Find where the given text appears and provide that cell's center as (x, y) coordinate. 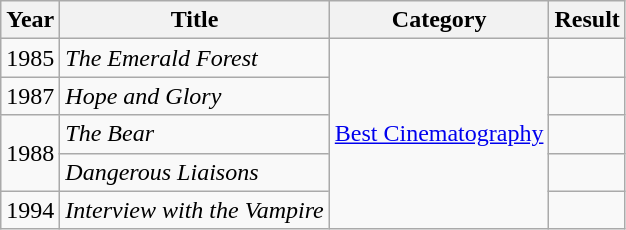
Year (30, 20)
Dangerous Liaisons (194, 172)
Interview with the Vampire (194, 210)
The Emerald Forest (194, 58)
1987 (30, 96)
Hope and Glory (194, 96)
1988 (30, 153)
Title (194, 20)
Category (439, 20)
1994 (30, 210)
1985 (30, 58)
The Bear (194, 134)
Result (587, 20)
Best Cinematography (439, 134)
